Identify which cell holds the provided text, then report its (X, Y) central coordinate. 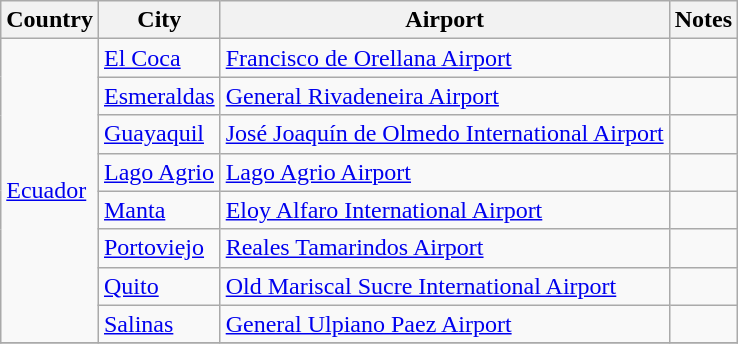
El Coca (159, 58)
Esmeraldas (159, 96)
Manta (159, 210)
Lago Agrio Airport (444, 172)
Eloy Alfaro International Airport (444, 210)
Quito (159, 286)
Portoviejo (159, 248)
Francisco de Orellana Airport (444, 58)
Old Mariscal Sucre International Airport (444, 286)
Country (50, 20)
Guayaquil (159, 134)
General Rivadeneira Airport (444, 96)
Salinas (159, 324)
General Ulpiano Paez Airport (444, 324)
Notes (703, 20)
Ecuador (50, 191)
Lago Agrio (159, 172)
City (159, 20)
Airport (444, 20)
José Joaquín de Olmedo International Airport (444, 134)
Reales Tamarindos Airport (444, 248)
